Provide the [x, y] coordinate of the cell's center where the given text is located.  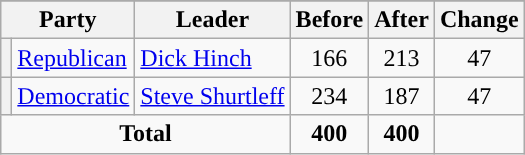
After [402, 20]
213 [402, 58]
Leader [212, 20]
166 [330, 58]
Republican [74, 58]
Party [68, 20]
Steve Shurtleff [212, 96]
Before [330, 20]
Change [479, 20]
Dick Hinch [212, 58]
Total [146, 134]
187 [402, 96]
234 [330, 96]
Democratic [74, 96]
